Provide the (x, y) coordinate of the cell's center where the given text is located.  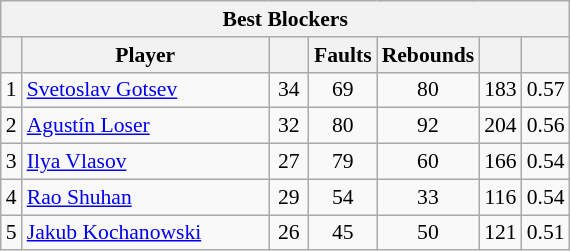
0.56 (546, 126)
Rebounds (428, 55)
92 (428, 126)
54 (343, 197)
79 (343, 162)
Player (146, 55)
121 (500, 233)
0.57 (546, 90)
5 (12, 233)
26 (289, 233)
69 (343, 90)
Jakub Kochanowski (146, 233)
Agustín Loser (146, 126)
0.51 (546, 233)
29 (289, 197)
50 (428, 233)
32 (289, 126)
Best Blockers (286, 19)
33 (428, 197)
3 (12, 162)
Rao Shuhan (146, 197)
Svetoslav Gotsev (146, 90)
60 (428, 162)
34 (289, 90)
1 (12, 90)
Faults (343, 55)
183 (500, 90)
166 (500, 162)
45 (343, 233)
4 (12, 197)
2 (12, 126)
27 (289, 162)
204 (500, 126)
116 (500, 197)
Ilya Vlasov (146, 162)
